From the cell containing the given text, extract its center point as (x, y) coordinate. 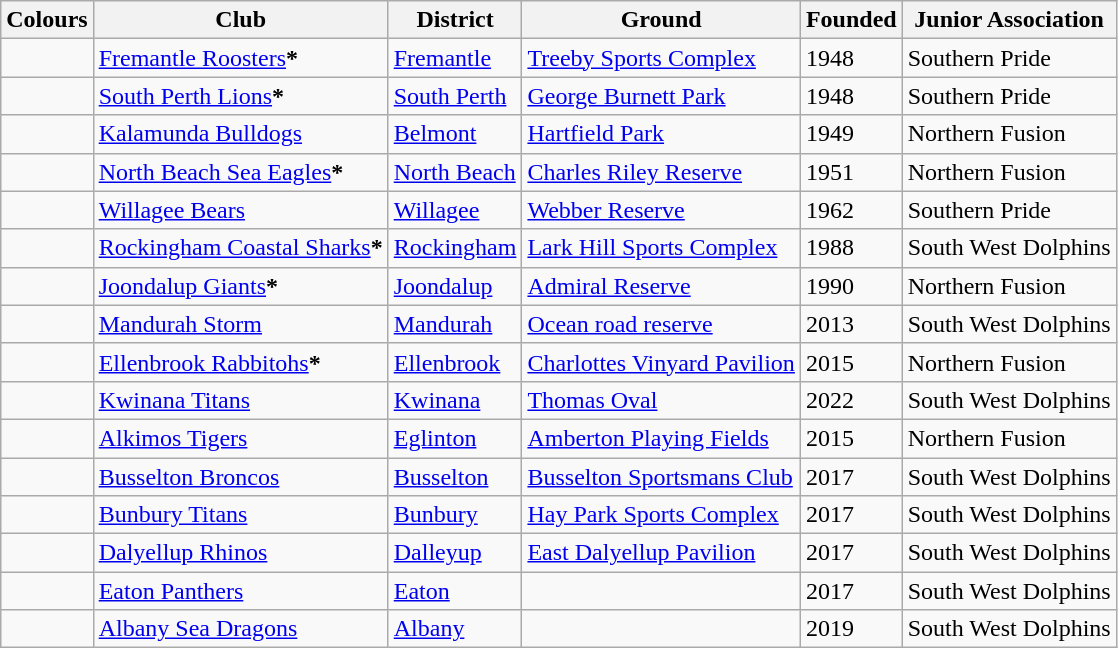
Colours (47, 20)
1951 (851, 172)
Eaton Panthers (240, 591)
Ocean road reserve (661, 324)
George Burnett Park (661, 96)
Eglinton (455, 438)
Mandurah (455, 324)
Busselton Broncos (240, 477)
Bunbury Titans (240, 515)
Albany (455, 629)
South Perth (455, 96)
Dalyellup Rhinos (240, 553)
1962 (851, 210)
Webber Reserve (661, 210)
Ground (661, 20)
District (455, 20)
2013 (851, 324)
Rockingham Coastal Sharks* (240, 248)
1990 (851, 286)
North Beach Sea Eagles* (240, 172)
Admiral Reserve (661, 286)
Busselton Sportsmans Club (661, 477)
Fremantle Roosters* (240, 58)
Dalleyup (455, 553)
2019 (851, 629)
Eaton (455, 591)
2022 (851, 400)
Mandurah Storm (240, 324)
1988 (851, 248)
Club (240, 20)
Busselton (455, 477)
Rockingham (455, 248)
Lark Hill Sports Complex (661, 248)
Kwinana Titans (240, 400)
Joondalup (455, 286)
Willagee (455, 210)
Ellenbrook (455, 362)
Kalamunda Bulldogs (240, 134)
Junior Association (1009, 20)
Fremantle (455, 58)
Thomas Oval (661, 400)
Ellenbrook Rabbitohs* (240, 362)
Founded (851, 20)
Alkimos Tigers (240, 438)
Willagee Bears (240, 210)
Belmont (455, 134)
Hartfield Park (661, 134)
Amberton Playing Fields (661, 438)
Joondalup Giants* (240, 286)
Hay Park Sports Complex (661, 515)
Charles Riley Reserve (661, 172)
Kwinana (455, 400)
Bunbury (455, 515)
Charlottes Vinyard Pavilion (661, 362)
South Perth Lions* (240, 96)
1949 (851, 134)
Treeby Sports Complex (661, 58)
Albany Sea Dragons (240, 629)
North Beach (455, 172)
East Dalyellup Pavilion (661, 553)
